Find where the given text appears and provide that cell's center as (x, y) coordinate. 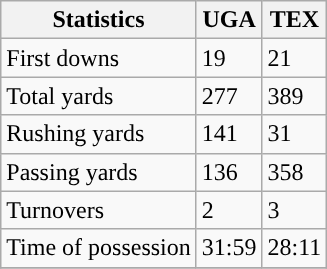
Turnovers (99, 210)
136 (229, 172)
31 (294, 134)
277 (229, 96)
Time of possession (99, 248)
389 (294, 96)
2 (229, 210)
Statistics (99, 20)
First downs (99, 58)
31:59 (229, 248)
141 (229, 134)
UGA (229, 20)
28:11 (294, 248)
21 (294, 58)
Total yards (99, 96)
TEX (294, 20)
Passing yards (99, 172)
3 (294, 210)
Rushing yards (99, 134)
19 (229, 58)
358 (294, 172)
